From the cell containing the given text, extract its center point as (x, y) coordinate. 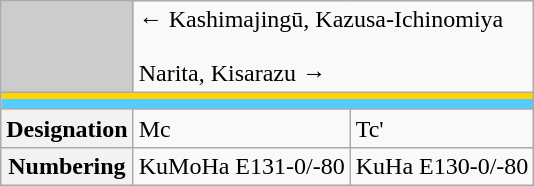
Mc (242, 128)
Tc' (442, 128)
← Kashimajingū, Kazusa-IchinomiyaNarita, Kisarazu → (334, 47)
Numbering (67, 166)
KuHa E130-0/-80 (442, 166)
Designation (67, 128)
KuMoHa E131-0/-80 (242, 166)
